Provide the (x, y) coordinate of the cell's center where the given text is located.  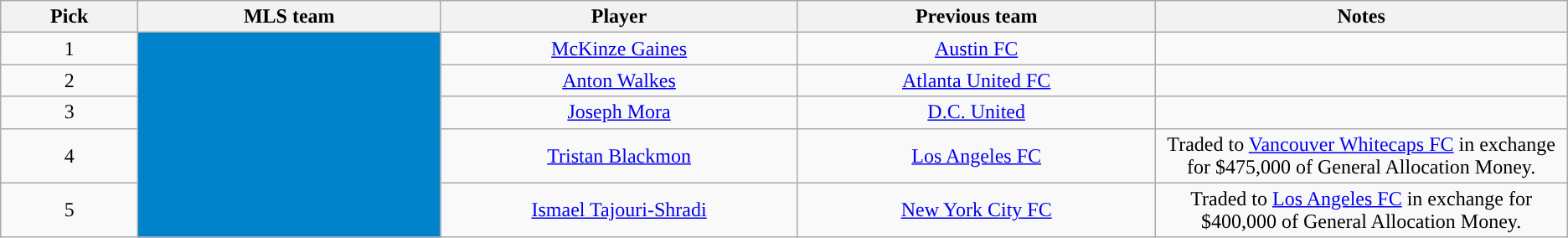
4 (70, 156)
Traded to Los Angeles FC in exchange for $400,000 of General Allocation Money. (1361, 210)
Previous team (977, 17)
3 (70, 112)
Ismael Tajouri-Shradi (620, 210)
Los Angeles FC (977, 156)
New York City FC (977, 210)
Tristan Blackmon (620, 156)
Player (620, 17)
Joseph Mora (620, 112)
Atlanta United FC (977, 80)
Austin FC (977, 49)
2 (70, 80)
MLS team (290, 17)
5 (70, 210)
Notes (1361, 17)
1 (70, 49)
Pick (70, 17)
McKinze Gaines (620, 49)
D.C. United (977, 112)
Traded to Vancouver Whitecaps FC in exchange for $475,000 of General Allocation Money. (1361, 156)
Anton Walkes (620, 80)
